From the cell containing the given text, extract its center point as [X, Y] coordinate. 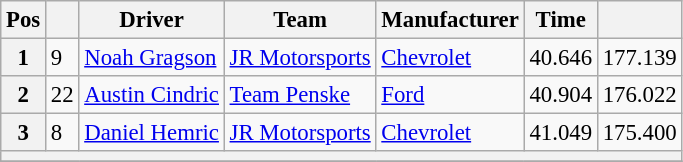
3 [24, 133]
Driver [152, 20]
Noah Gragson [152, 58]
22 [62, 95]
1 [24, 58]
Austin Cindric [152, 95]
Team Penske [300, 95]
175.400 [640, 133]
Pos [24, 20]
Ford [450, 95]
9 [62, 58]
8 [62, 133]
2 [24, 95]
40.904 [560, 95]
Team [300, 20]
Daniel Hemric [152, 133]
40.646 [560, 58]
177.139 [640, 58]
Manufacturer [450, 20]
41.049 [560, 133]
Time [560, 20]
176.022 [640, 95]
